Output the (X, Y) coordinate of the center of the cell containing the given text.  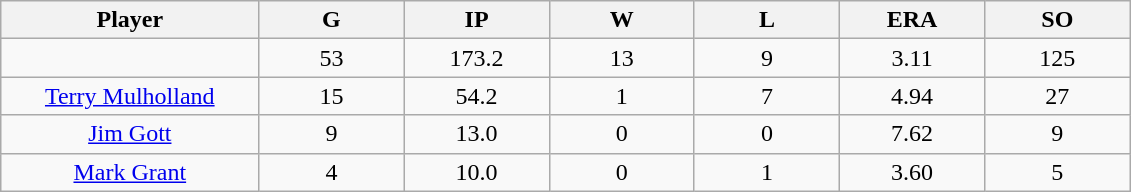
13.0 (476, 134)
Terry Mulholland (130, 96)
Jim Gott (130, 134)
L (766, 20)
7 (766, 96)
4 (332, 172)
5 (1058, 172)
173.2 (476, 58)
7.62 (912, 134)
4.94 (912, 96)
15 (332, 96)
125 (1058, 58)
W (622, 20)
SO (1058, 20)
G (332, 20)
Mark Grant (130, 172)
53 (332, 58)
27 (1058, 96)
13 (622, 58)
IP (476, 20)
3.60 (912, 172)
54.2 (476, 96)
10.0 (476, 172)
ERA (912, 20)
3.11 (912, 58)
Player (130, 20)
